Provide the [X, Y] coordinate of the cell's center where the given text is located.  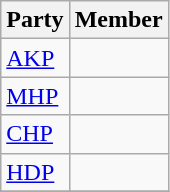
HDP [35, 172]
MHP [35, 96]
CHP [35, 134]
AKP [35, 58]
Party [35, 20]
Member [118, 20]
